Pinpoint the cell where the given text exists, returning its [X, Y] midpoint coordinate. 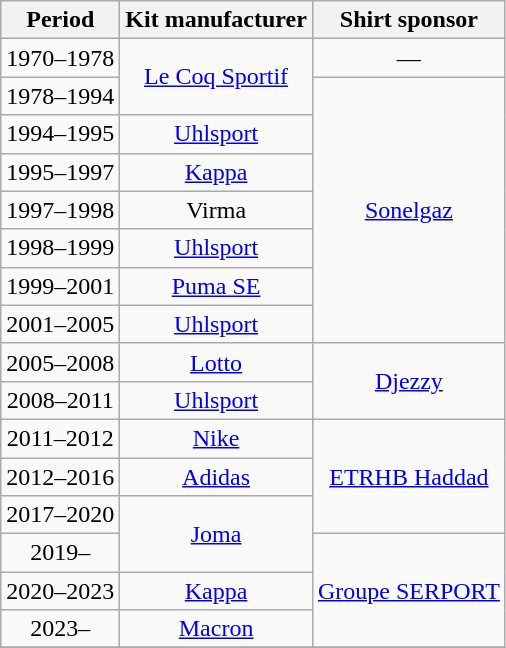
Groupe SERPORT [408, 591]
2011–2012 [60, 438]
2023– [60, 629]
1997–1998 [60, 210]
Puma SE [216, 286]
2019– [60, 553]
2020–2023 [60, 591]
Kit manufacturer [216, 20]
Virma [216, 210]
Joma [216, 534]
1994–1995 [60, 134]
1999–2001 [60, 286]
Adidas [216, 477]
Djezzy [408, 381]
2001–2005 [60, 324]
1998–1999 [60, 248]
2017–2020 [60, 515]
1995–1997 [60, 172]
Period [60, 20]
Shirt sponsor [408, 20]
Macron [216, 629]
1978–1994 [60, 96]
2008–2011 [60, 400]
2012–2016 [60, 477]
ETRHB Haddad [408, 476]
Sonelgaz [408, 210]
Lotto [216, 362]
— [408, 58]
Le Coq Sportif [216, 77]
2005–2008 [60, 362]
Nike [216, 438]
1970–1978 [60, 58]
